From the cell containing the given text, extract its center point as (x, y) coordinate. 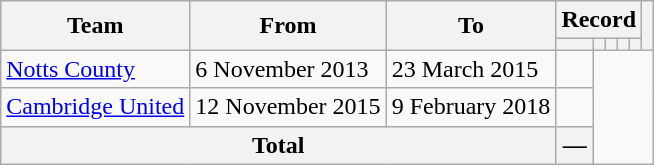
— (575, 145)
Total (278, 145)
Team (96, 26)
Notts County (96, 69)
9 February 2018 (471, 107)
Cambridge United (96, 107)
12 November 2015 (288, 107)
23 March 2015 (471, 69)
Record (599, 20)
From (288, 26)
6 November 2013 (288, 69)
To (471, 26)
